Pinpoint the cell where the given text exists, returning its (x, y) midpoint coordinate. 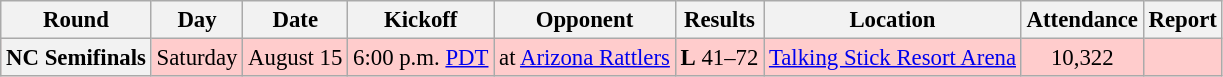
Kickoff (421, 20)
Date (296, 20)
Saturday (197, 58)
L 41–72 (719, 58)
Report (1182, 20)
Attendance (1082, 20)
Opponent (584, 20)
Talking Stick Resort Arena (893, 58)
10,322 (1082, 58)
Location (893, 20)
Results (719, 20)
at Arizona Rattlers (584, 58)
Round (76, 20)
Day (197, 20)
August 15 (296, 58)
6:00 p.m. PDT (421, 58)
NC Semifinals (76, 58)
